From the cell containing the given text, extract its center point as (x, y) coordinate. 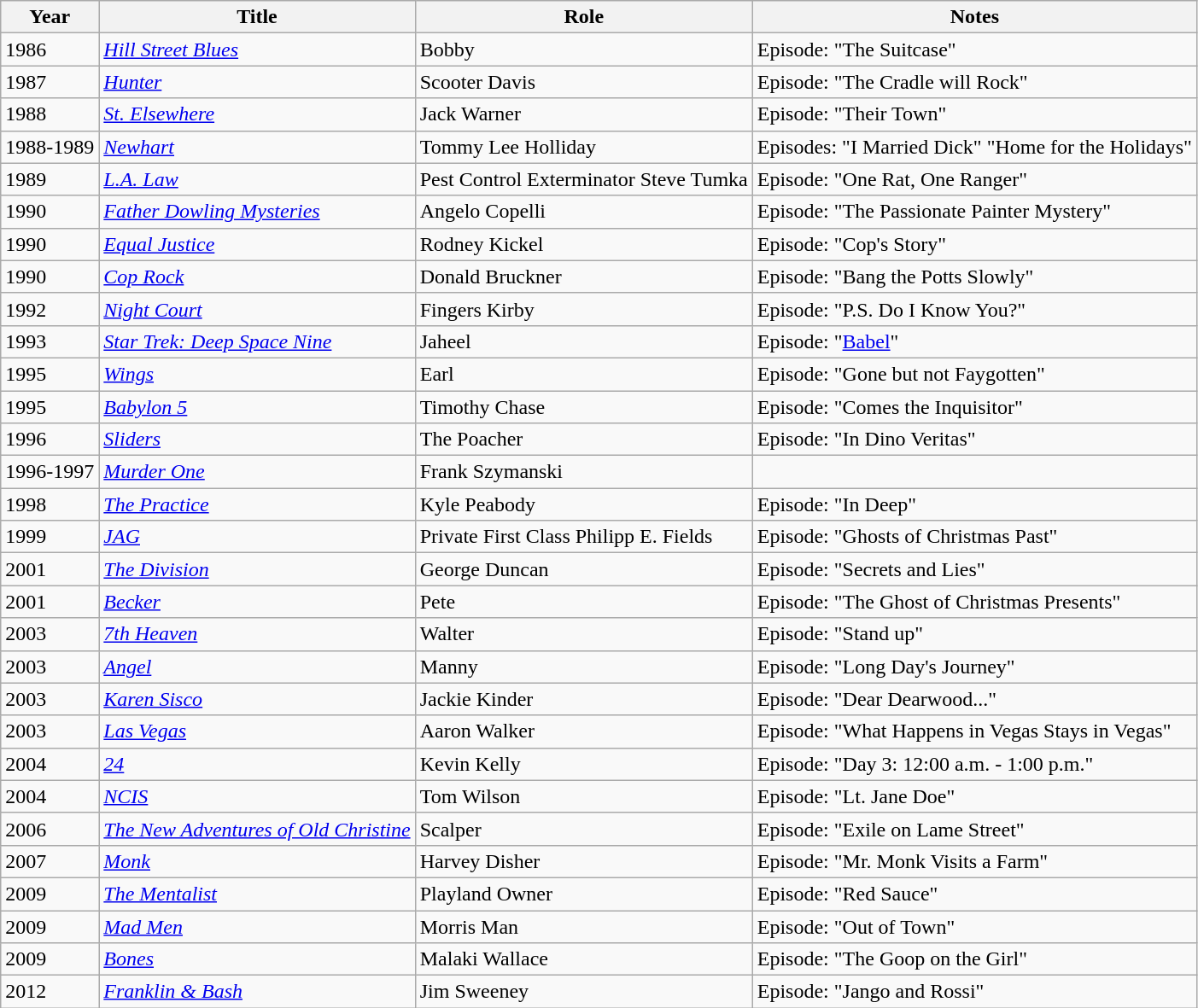
Episode: "Bang the Potts Slowly" (974, 277)
Episode: "Dear Dearwood..." (974, 699)
Episode: "P.S. Do I Know You?" (974, 309)
Episode: "Red Sauce" (974, 894)
Earl (584, 374)
1996 (50, 440)
Episode: "Exile on Lame Street" (974, 829)
Wings (257, 374)
George Duncan (584, 569)
Year (50, 17)
Episode: "The Suitcase" (974, 50)
The Practice (257, 504)
Mad Men (257, 926)
Jackie Kinder (584, 699)
L.A. Law (257, 179)
Episodes: "I Married Dick" "Home for the Holidays" (974, 147)
Episode: "What Happens in Vegas Stays in Vegas" (974, 731)
Episode: "Mr. Monk Visits a Farm" (974, 861)
Episode: "The Ghost of Christmas Presents" (974, 602)
Karen Sisco (257, 699)
1988 (50, 114)
1987 (50, 82)
Walter (584, 634)
Manny (584, 667)
Bones (257, 959)
Pete (584, 602)
Episode: "Babel" (974, 341)
Episode: "Out of Town" (974, 926)
Scooter Davis (584, 82)
The New Adventures of Old Christine (257, 829)
Star Trek: Deep Space Nine (257, 341)
1993 (50, 341)
Becker (257, 602)
1986 (50, 50)
Angel (257, 667)
Babylon 5 (257, 407)
Hunter (257, 82)
Episode: "Ghosts of Christmas Past" (974, 537)
Monk (257, 861)
NCIS (257, 796)
Frank Szymanski (584, 472)
Episode: "Jango and Rossi" (974, 992)
2012 (50, 992)
Tommy Lee Holliday (584, 147)
Franklin & Bash (257, 992)
Fingers Kirby (584, 309)
Playland Owner (584, 894)
Equal Justice (257, 244)
2006 (50, 829)
Hill Street Blues (257, 50)
Title (257, 17)
24 (257, 764)
1992 (50, 309)
Timothy Chase (584, 407)
1996-1997 (50, 472)
Episode: "In Deep" (974, 504)
Scalper (584, 829)
Tom Wilson (584, 796)
Harvey Disher (584, 861)
Episode: "The Passionate Painter Mystery" (974, 212)
Episode: "Secrets and Lies" (974, 569)
1999 (50, 537)
JAG (257, 537)
Episode: "Stand up" (974, 634)
Newhart (257, 147)
Episode: "Lt. Jane Doe" (974, 796)
Episode: "Day 3: 12:00 a.m. - 1:00 p.m." (974, 764)
Rodney Kickel (584, 244)
Episode: "One Rat, One Ranger" (974, 179)
The Division (257, 569)
St. Elsewhere (257, 114)
Cop Rock (257, 277)
The Poacher (584, 440)
Kyle Peabody (584, 504)
Pest Control Exterminator Steve Tumka (584, 179)
Sliders (257, 440)
Night Court (257, 309)
Episode: "Their Town" (974, 114)
1998 (50, 504)
1989 (50, 179)
Private First Class Philipp E. Fields (584, 537)
Notes (974, 17)
Morris Man (584, 926)
Jack Warner (584, 114)
Episode: "Comes the Inquisitor" (974, 407)
Episode: "Cop's Story" (974, 244)
Angelo Copelli (584, 212)
Episode: "In Dino Veritas" (974, 440)
Aaron Walker (584, 731)
7th Heaven (257, 634)
Malaki Wallace (584, 959)
Father Dowling Mysteries (257, 212)
Role (584, 17)
Bobby (584, 50)
Donald Bruckner (584, 277)
Murder One (257, 472)
The Mentalist (257, 894)
Episode: "Gone but not Faygotten" (974, 374)
Jaheel (584, 341)
Episode: "Long Day's Journey" (974, 667)
Episode: "The Cradle will Rock" (974, 82)
1988-1989 (50, 147)
Jim Sweeney (584, 992)
Las Vegas (257, 731)
Episode: "The Goop on the Girl" (974, 959)
Kevin Kelly (584, 764)
2007 (50, 861)
